Scan for the cell matching the given text and deliver its (X, Y) coordinate at center. 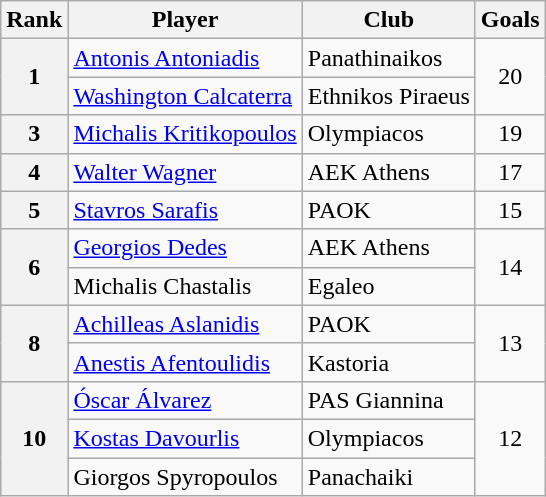
Antonis Antoniadis (185, 58)
Panathinaikos (388, 58)
13 (510, 343)
6 (34, 267)
Michalis Chastalis (185, 286)
Achilleas Aslanidis (185, 324)
Óscar Álvarez (185, 400)
10 (34, 438)
Ethnikos Piraeus (388, 96)
4 (34, 172)
PAS Giannina (388, 400)
Kastoria (388, 362)
12 (510, 438)
Georgios Dedes (185, 248)
14 (510, 267)
17 (510, 172)
Club (388, 20)
8 (34, 343)
19 (510, 134)
Goals (510, 20)
Michalis Kritikopoulos (185, 134)
Rank (34, 20)
Panachaiki (388, 477)
Giorgos Spyropoulos (185, 477)
15 (510, 210)
Egaleo (388, 286)
Player (185, 20)
Washington Calcaterra (185, 96)
1 (34, 77)
5 (34, 210)
3 (34, 134)
Kostas Davourlis (185, 438)
Stavros Sarafis (185, 210)
20 (510, 77)
Walter Wagner (185, 172)
Anestis Afentoulidis (185, 362)
